Detect which cell encompasses the target text, then output its [X, Y] center coordinate. 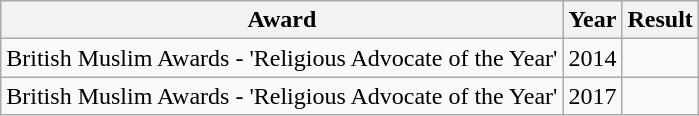
2017 [592, 96]
2014 [592, 58]
Year [592, 20]
Result [660, 20]
Award [282, 20]
